Scan for the cell matching the given text and deliver its (x, y) coordinate at center. 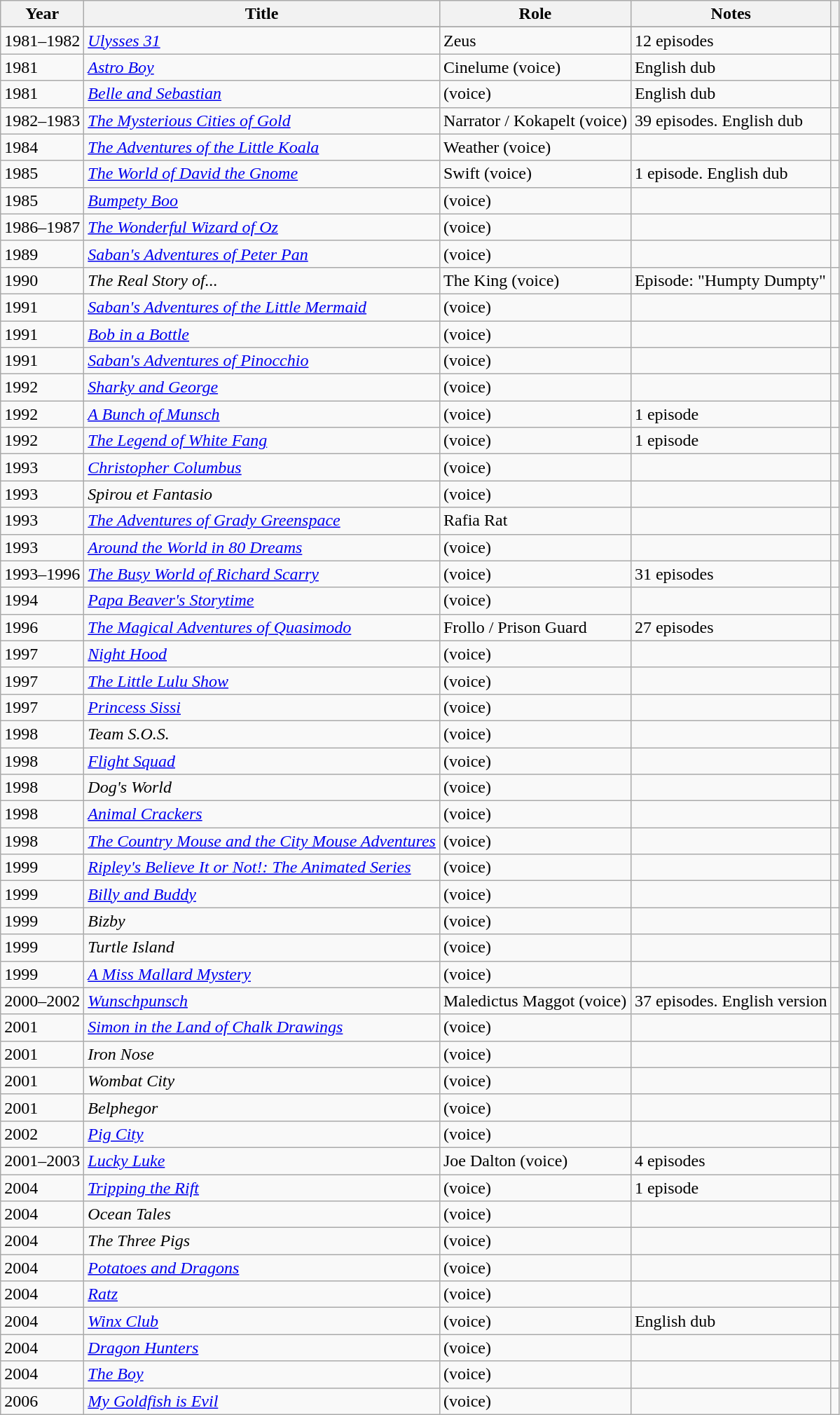
Wombat City (262, 1081)
Bizby (262, 921)
The Magical Adventures of Quasimodo (262, 627)
27 episodes (731, 627)
1 episode. English dub (731, 174)
Bumpety Boo (262, 200)
Team S.O.S. (262, 734)
1990 (42, 280)
The King (voice) (535, 280)
Rafia Rat (535, 521)
The Boy (262, 1374)
The Adventures of the Little Koala (262, 147)
Lucky Luke (262, 1161)
Animal Crackers (262, 814)
Bob in a Bottle (262, 334)
Zeus (535, 41)
Maledictus Maggot (voice) (535, 1001)
Ocean Tales (262, 1215)
Pig City (262, 1134)
2000–2002 (42, 1001)
Around the World in 80 Dreams (262, 547)
Potatoes and Dragons (262, 1268)
A Miss Mallard Mystery (262, 974)
Christopher Columbus (262, 467)
Ripley's Believe It or Not!: The Animated Series (262, 868)
Wunschpunsch (262, 1001)
The World of David the Gnome (262, 174)
1996 (42, 627)
Astro Boy (262, 67)
Narrator / Kokapelt (voice) (535, 121)
Night Hood (262, 654)
4 episodes (731, 1161)
Billy and Buddy (262, 894)
1993–1996 (42, 574)
37 episodes. English version (731, 1001)
The Wonderful Wizard of Oz (262, 227)
Saban's Adventures of Peter Pan (262, 254)
The Adventures of Grady Greenspace (262, 521)
The Country Mouse and the City Mouse Adventures (262, 841)
Belphegor (262, 1107)
1986–1987 (42, 227)
My Goldfish is Evil (262, 1401)
Tripping the Rift (262, 1188)
2006 (42, 1401)
Turtle Island (262, 948)
Simon in the Land of Chalk Drawings (262, 1027)
39 episodes. English dub (731, 121)
A Bunch of Munsch (262, 414)
Spirou et Fantasio (262, 494)
The Three Pigs (262, 1241)
Winx Club (262, 1321)
Sharky and George (262, 388)
Saban's Adventures of the Little Mermaid (262, 307)
Saban's Adventures of Pinocchio (262, 361)
Joe Dalton (voice) (535, 1161)
Flight Squad (262, 760)
Iron Nose (262, 1054)
Year (42, 14)
1982–1983 (42, 121)
Weather (voice) (535, 147)
The Busy World of Richard Scarry (262, 574)
Papa Beaver's Storytime (262, 601)
Ratz (262, 1294)
Cinelume (voice) (535, 67)
Belle and Sebastian (262, 94)
Episode: "Humpty Dumpty" (731, 280)
Notes (731, 14)
1989 (42, 254)
Dragon Hunters (262, 1348)
Dog's World (262, 788)
12 episodes (731, 41)
2001–2003 (42, 1161)
1984 (42, 147)
The Real Story of... (262, 280)
The Legend of White Fang (262, 441)
Frollo / Prison Guard (535, 627)
Role (535, 14)
1981–1982 (42, 41)
Ulysses 31 (262, 41)
1994 (42, 601)
2002 (42, 1134)
Title (262, 14)
The Mysterious Cities of Gold (262, 121)
31 episodes (731, 574)
The Little Lulu Show (262, 681)
Princess Sissi (262, 707)
Swift (voice) (535, 174)
